Scan for the cell matching the given text and deliver its (X, Y) coordinate at center. 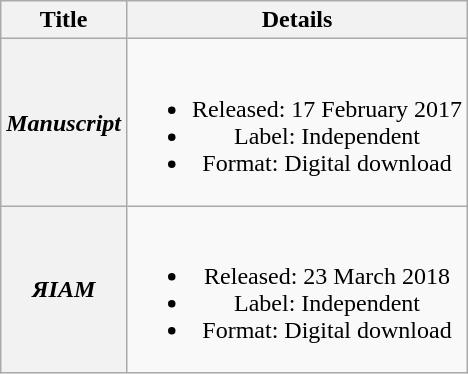
Details (298, 20)
Released: 23 March 2018Label: IndependentFormat: Digital download (298, 290)
Title (64, 20)
ЯIAM (64, 290)
Released: 17 February 2017Label: IndependentFormat: Digital download (298, 122)
Manuscript (64, 122)
